Pinpoint the cell where the given text exists, returning its (X, Y) midpoint coordinate. 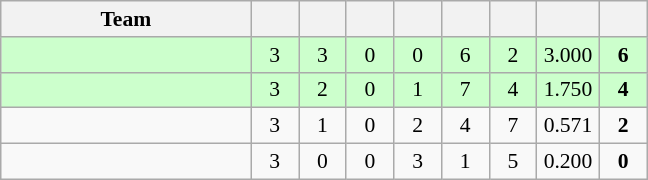
0.571 (568, 126)
3.000 (568, 55)
5 (513, 162)
Team (126, 19)
1.750 (568, 90)
0.200 (568, 162)
